Determine the (x, y) coordinate at the center of the cell enclosing the given text.  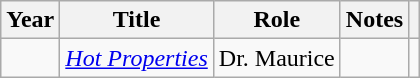
Role (276, 20)
Year (30, 20)
Dr. Maurice (276, 58)
Notes (374, 20)
Title (136, 20)
Hot Properties (136, 58)
